Identify which cell holds the provided text, then report its (X, Y) central coordinate. 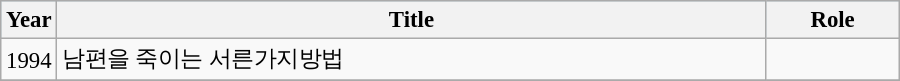
Role (832, 20)
Title (412, 20)
Year (29, 20)
1994 (29, 60)
남편을 죽이는 서른가지방법 (412, 60)
